Return (X, Y) of the center of cell containing provided text 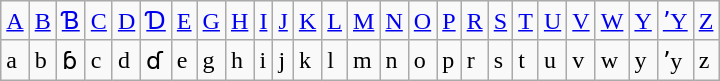
U (552, 21)
m (363, 60)
R (474, 21)
c (98, 60)
i (264, 60)
w (612, 60)
T (526, 21)
u (552, 60)
L (335, 21)
Z (706, 21)
S (500, 21)
M (363, 21)
Ɗ (156, 21)
E (184, 21)
t (526, 60)
H (239, 21)
Ɓ (70, 21)
v (581, 60)
D (126, 21)
p (449, 60)
V (581, 21)
A (15, 21)
Y (643, 21)
J (283, 21)
ʼY (675, 21)
N (394, 21)
W (612, 21)
z (706, 60)
k (307, 60)
d (126, 60)
n (394, 60)
B (42, 21)
I (264, 21)
P (449, 21)
y (643, 60)
a (15, 60)
j (283, 60)
K (307, 21)
s (500, 60)
b (42, 60)
ɗ (156, 60)
o (422, 60)
l (335, 60)
ɓ (70, 60)
C (98, 21)
O (422, 21)
G (211, 21)
e (184, 60)
ʼy (675, 60)
g (211, 60)
h (239, 60)
r (474, 60)
